Identify which cell holds the provided text, then report its [X, Y] central coordinate. 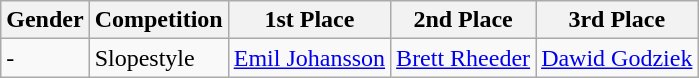
2nd Place [464, 20]
Dawid Godziek [617, 58]
Competition [158, 20]
1st Place [309, 20]
Gender [45, 20]
Brett Rheeder [464, 58]
- [45, 58]
Slopestyle [158, 58]
Emil Johansson [309, 58]
3rd Place [617, 20]
